Detect which cell encompasses the target text, then output its (x, y) center coordinate. 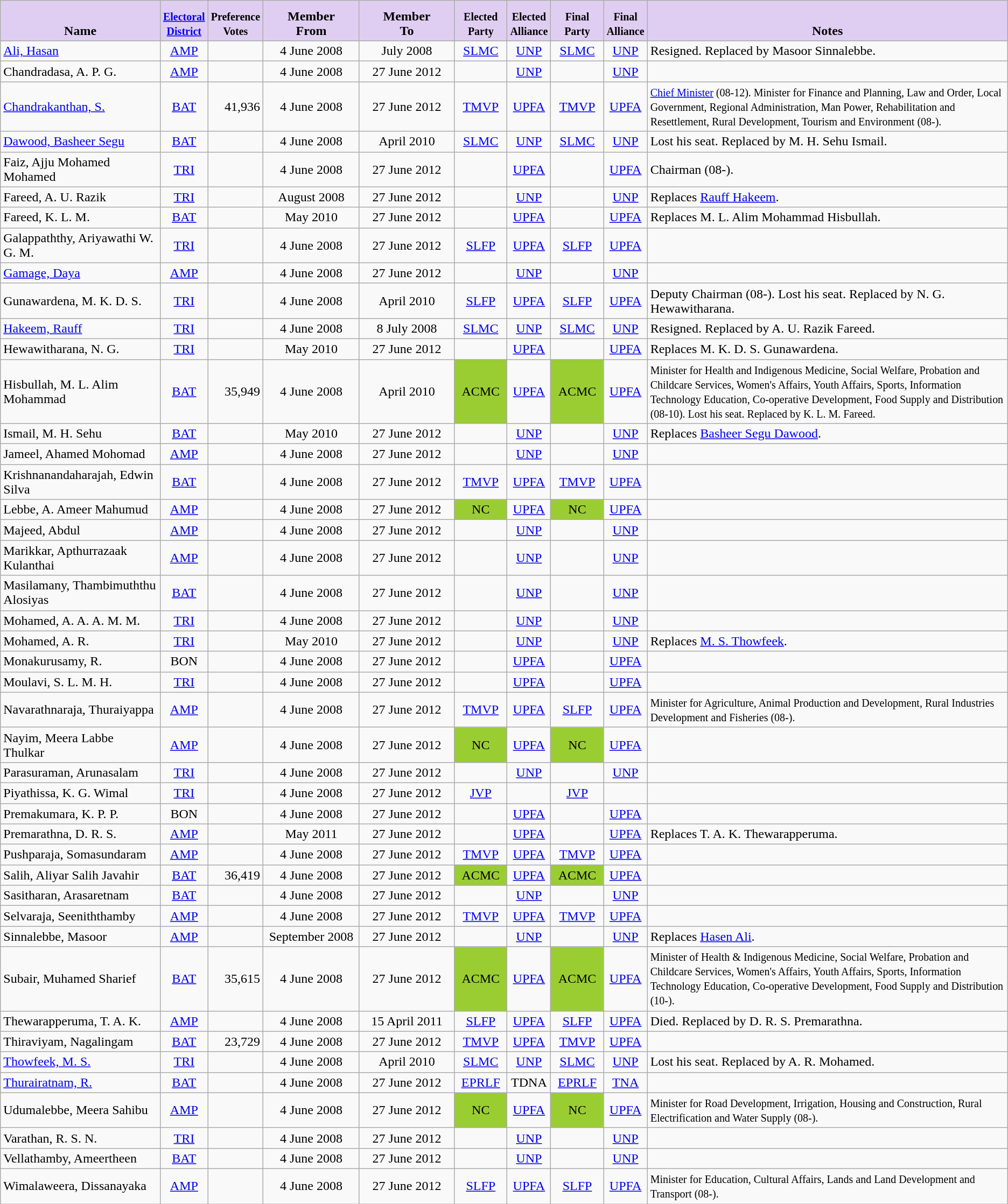
Thurairatnam, R. (81, 1082)
15 April 2011 (407, 1021)
Salih, Aliyar Salih Javahir (81, 875)
ElectoralDistrict (184, 20)
Piyathissa, K. G. Wimal (81, 793)
FinalParty (577, 20)
Hakeem, Rauff (81, 328)
ElectedParty (481, 20)
Selvaraja, Seeniththamby (81, 916)
Resigned. Replaced by Masoor Sinnalebbe. (827, 51)
Minister for Road Development, Irrigation, Housing and Construction, Rural Electrification and Water Supply (08-). (827, 1110)
Galappaththy, Ariyawathi W. G. M. (81, 245)
41,936 (235, 107)
35,949 (235, 392)
MemberFrom (311, 20)
Pushparaja, Somasundaram (81, 855)
Replaces T. A. K. Thewarapperuma. (827, 834)
Died. Replaced by D. R. S. Premarathna. (827, 1021)
Subair, Muhamed Sharief (81, 978)
Chandrakanthan, S. (81, 107)
Vellathamby, Ameertheen (81, 1158)
Premakumara, K. P. P. (81, 813)
Fareed, A. U. Razik (81, 197)
Gamage, Daya (81, 273)
Premarathna, D. R. S. (81, 834)
August 2008 (311, 197)
Lost his seat. Replaced by M. H. Sehu Ismail. (827, 142)
FinalAlliance (626, 20)
Replaces M. K. D. S. Gunawardena. (827, 349)
Varathan, R. S. N. (81, 1138)
MemberTo (407, 20)
Marikkar, Apthurrazaak Kulanthai (81, 558)
Replaces Basheer Segu Dawood. (827, 434)
Replaces M. L. Alim Mohammad Hisbullah. (827, 217)
Thowfeek, M. S. (81, 1062)
Fareed, K. L. M. (81, 217)
Sinnalebbe, Masoor (81, 937)
Monakurusamy, R. (81, 661)
Chairman (08-). (827, 169)
35,615 (235, 978)
8 July 2008 (407, 328)
Notes (827, 20)
Lost his seat. Replaced by A. R. Mohamed. (827, 1062)
TDNA (529, 1082)
Replaces M. S. Thowfeek. (827, 641)
ElectedAlliance (529, 20)
Replaces Rauff Hakeem. (827, 197)
Resigned. Replaced by A. U. Razik Fareed. (827, 328)
Sasitharan, Arasaretnam (81, 896)
Navarathnaraja, Thuraiyappa (81, 709)
Gunawardena, M. K. D. S. (81, 300)
Jameel, Ahamed Mohomad (81, 454)
PreferenceVotes (235, 20)
TNA (626, 1082)
Thewarapperuma, T. A. K. (81, 1021)
Hisbullah, M. L. Alim Mohammad (81, 392)
36,419 (235, 875)
Mohamed, A. R. (81, 641)
Wimalaweera, Dissanayaka (81, 1186)
23,729 (235, 1041)
Masilamany, Thambimuththu Alosiyas (81, 593)
Minister for Agriculture, Animal Production and Development, Rural Industries Development and Fisheries (08-). (827, 709)
Krishnanandaharajah, Edwin Silva (81, 482)
Majeed, Abdul (81, 530)
Hewawitharana, N. G. (81, 349)
Dawood, Basheer Segu (81, 142)
Name (81, 20)
September 2008 (311, 937)
Minister for Education, Cultural Affairs, Lands and Land Development and Transport (08-). (827, 1186)
Ismail, M. H. Sehu (81, 434)
Mohamed, A. A. A. M. M. (81, 621)
Replaces Hasen Ali. (827, 937)
Udumalebbe, Meera Sahibu (81, 1110)
Lebbe, A. Ameer Mahumud (81, 510)
Ali, Hasan (81, 51)
Parasuraman, Arunasalam (81, 772)
Thiraviyam, Nagalingam (81, 1041)
July 2008 (407, 51)
Deputy Chairman (08-). Lost his seat. Replaced by N. G. Hewawitharana. (827, 300)
Moulavi, S. L. M. H. (81, 682)
May 2011 (311, 834)
Chandradasa, A. P. G. (81, 72)
Faiz, Ajju Mohamed Mohamed (81, 169)
Nayim, Meera Labbe Thulkar (81, 745)
